Identify which cell holds the provided text, then report its (x, y) central coordinate. 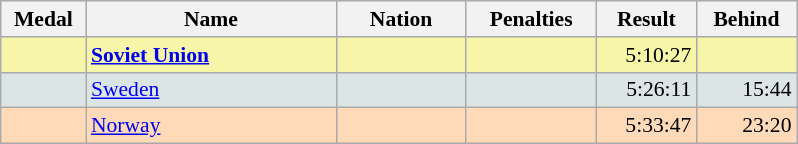
Medal (44, 19)
23:20 (746, 126)
Result (646, 19)
Sweden (211, 90)
Behind (746, 19)
5:10:27 (646, 55)
Nation (401, 19)
5:26:11 (646, 90)
Soviet Union (211, 55)
5:33:47 (646, 126)
15:44 (746, 90)
Name (211, 19)
Penalties (531, 19)
Norway (211, 126)
